Find where the given text appears and provide that cell's center as [x, y] coordinate. 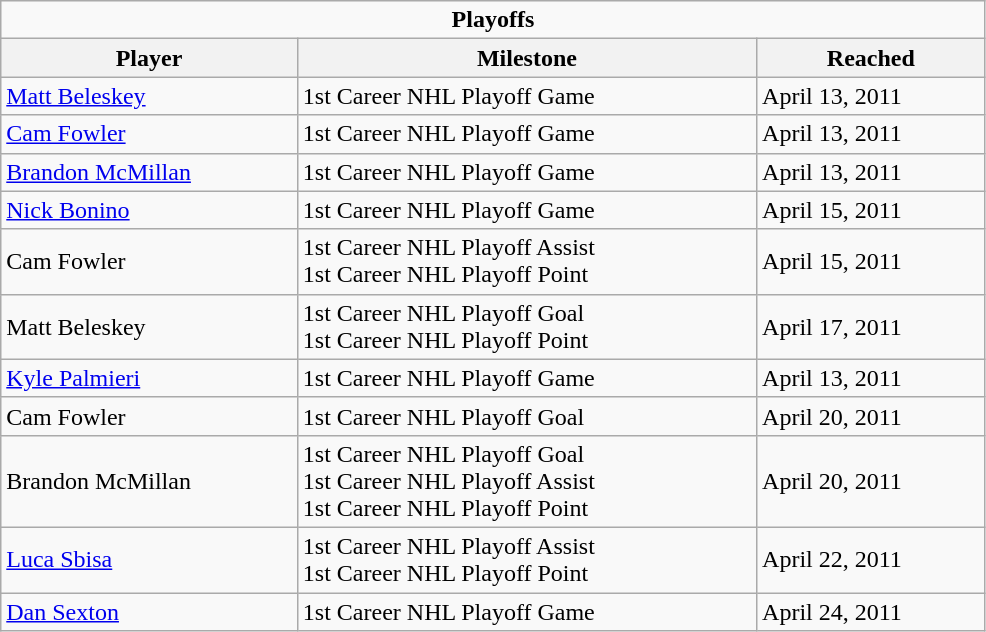
April 24, 2011 [872, 611]
Dan Sexton [150, 611]
April 17, 2011 [872, 326]
1st Career NHL Playoff Goal1st Career NHL Playoff Assist1st Career NHL Playoff Point [526, 481]
1st Career NHL Playoff Goal [526, 416]
April 22, 2011 [872, 560]
1st Career NHL Playoff Goal1st Career NHL Playoff Point [526, 326]
Nick Bonino [150, 210]
Milestone [526, 58]
Player [150, 58]
Luca Sbisa [150, 560]
Playoffs [493, 20]
Reached [872, 58]
Kyle Palmieri [150, 378]
